Extract the (X, Y) coordinate from the center of the cell holding the provided text.  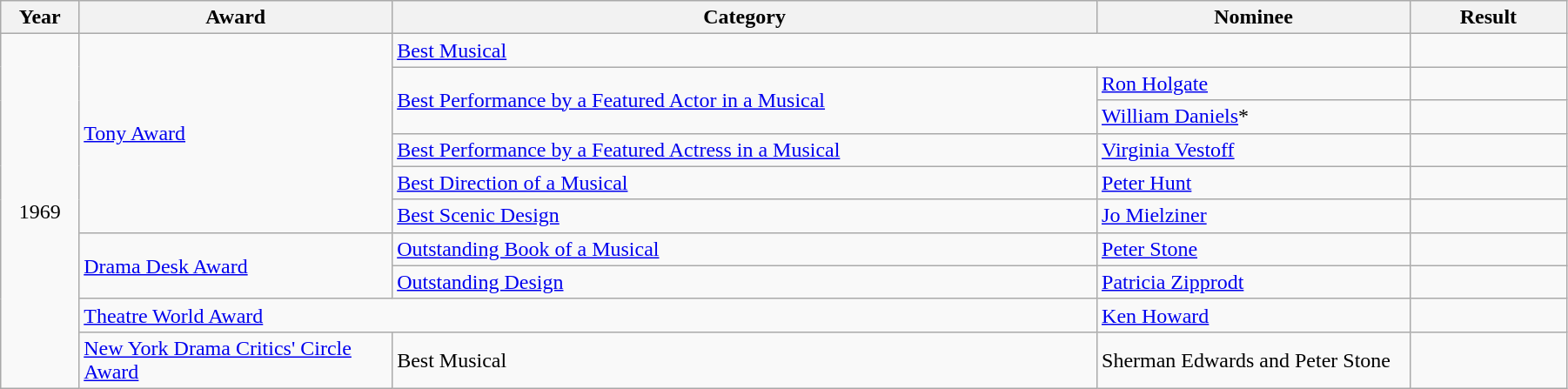
Best Performance by a Featured Actor in a Musical (745, 100)
Year (40, 17)
Result (1488, 17)
Ron Holgate (1254, 84)
New York Drama Critics' Circle Award (236, 360)
1969 (40, 211)
William Daniels* (1254, 117)
Tony Award (236, 133)
Drama Desk Award (236, 265)
Best Scenic Design (745, 216)
Virginia Vestoff (1254, 150)
Category (745, 17)
Theatre World Award (588, 315)
Peter Hunt (1254, 183)
Best Performance by a Featured Actress in a Musical (745, 150)
Peter Stone (1254, 249)
Sherman Edwards and Peter Stone (1254, 360)
Jo Mielziner (1254, 216)
Outstanding Book of a Musical (745, 249)
Ken Howard (1254, 315)
Nominee (1254, 17)
Award (236, 17)
Best Direction of a Musical (745, 183)
Outstanding Design (745, 282)
Patricia Zipprodt (1254, 282)
